Determine the (x, y) coordinate at the center of the cell enclosing the given text.  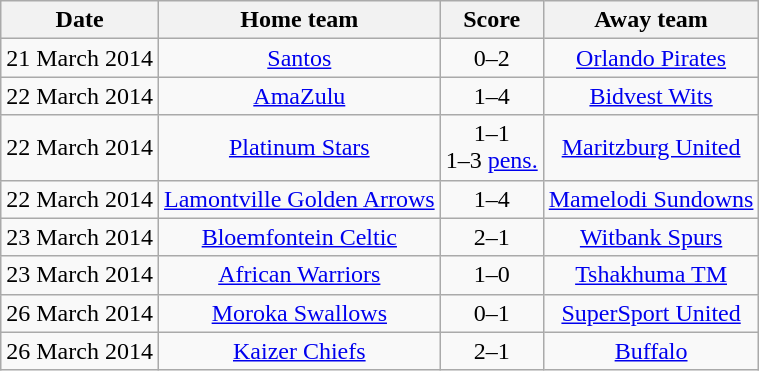
Buffalo (651, 351)
1–1 1–3 pens. (492, 148)
Mamelodi Sundowns (651, 199)
AmaZulu (299, 96)
1–0 (492, 275)
Bidvest Wits (651, 96)
Maritzburg United (651, 148)
Bloemfontein Celtic (299, 237)
Platinum Stars (299, 148)
Orlando Pirates (651, 58)
21 March 2014 (80, 58)
Score (492, 20)
Away team (651, 20)
Witbank Spurs (651, 237)
Kaizer Chiefs (299, 351)
0–1 (492, 313)
Date (80, 20)
Lamontville Golden Arrows (299, 199)
Santos (299, 58)
Moroka Swallows (299, 313)
Home team (299, 20)
Tshakhuma TM (651, 275)
African Warriors (299, 275)
0–2 (492, 58)
SuperSport United (651, 313)
